Output the [x, y] coordinate of the center of the cell containing the given text.  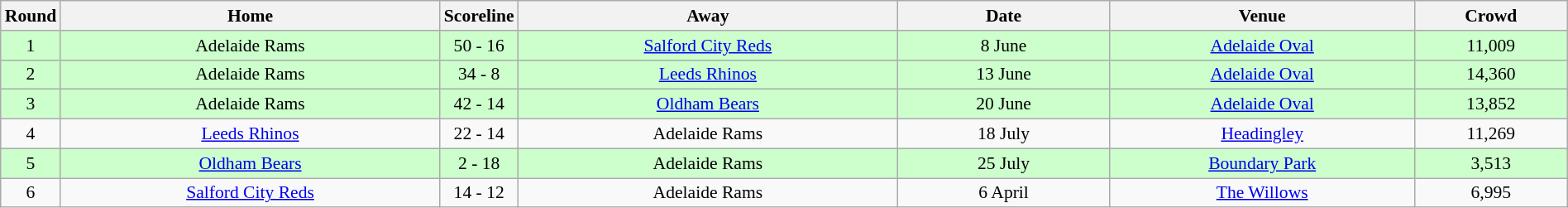
6 April [1004, 193]
42 - 14 [480, 104]
14 - 12 [480, 193]
3 [31, 104]
Headingley [1262, 134]
1 [31, 46]
Boundary Park [1262, 163]
The Willows [1262, 193]
11,009 [1490, 46]
20 June [1004, 104]
25 July [1004, 163]
Date [1004, 16]
22 - 14 [480, 134]
6,995 [1490, 193]
Venue [1262, 16]
Crowd [1490, 16]
14,360 [1490, 75]
Away [708, 16]
13 June [1004, 75]
6 [31, 193]
2 - 18 [480, 163]
11,269 [1490, 134]
13,852 [1490, 104]
3,513 [1490, 163]
50 - 16 [480, 46]
Scoreline [480, 16]
18 July [1004, 134]
Home [250, 16]
8 June [1004, 46]
2 [31, 75]
5 [31, 163]
Round [31, 16]
34 - 8 [480, 75]
4 [31, 134]
